Capture the cell that displays the provided text and extract its (x, y) central coordinate. 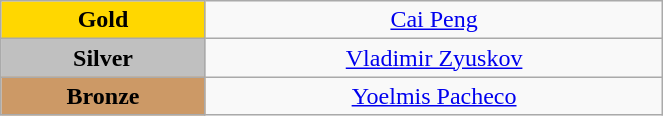
Vladimir Zyuskov (434, 58)
Silver (104, 58)
Yoelmis Pacheco (434, 96)
Cai Peng (434, 20)
Gold (104, 20)
Bronze (104, 96)
